Scan for the cell matching the given text and deliver its [x, y] coordinate at center. 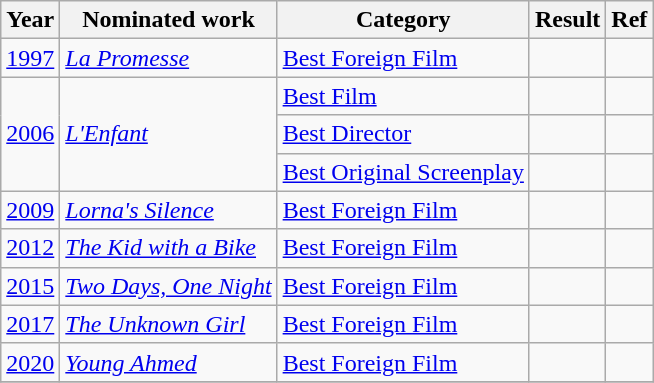
Best Original Screenplay [403, 172]
1997 [30, 58]
Lorna's Silence [168, 210]
2015 [30, 286]
2006 [30, 134]
2017 [30, 324]
Young Ahmed [168, 362]
2009 [30, 210]
Ref [630, 20]
The Kid with a Bike [168, 248]
L'Enfant [168, 134]
2020 [30, 362]
2012 [30, 248]
La Promesse [168, 58]
The Unknown Girl [168, 324]
Two Days, One Night [168, 286]
Best Director [403, 134]
Result [567, 20]
Best Film [403, 96]
Category [403, 20]
Year [30, 20]
Nominated work [168, 20]
